Output the [x, y] coordinate of the center of the cell containing the given text.  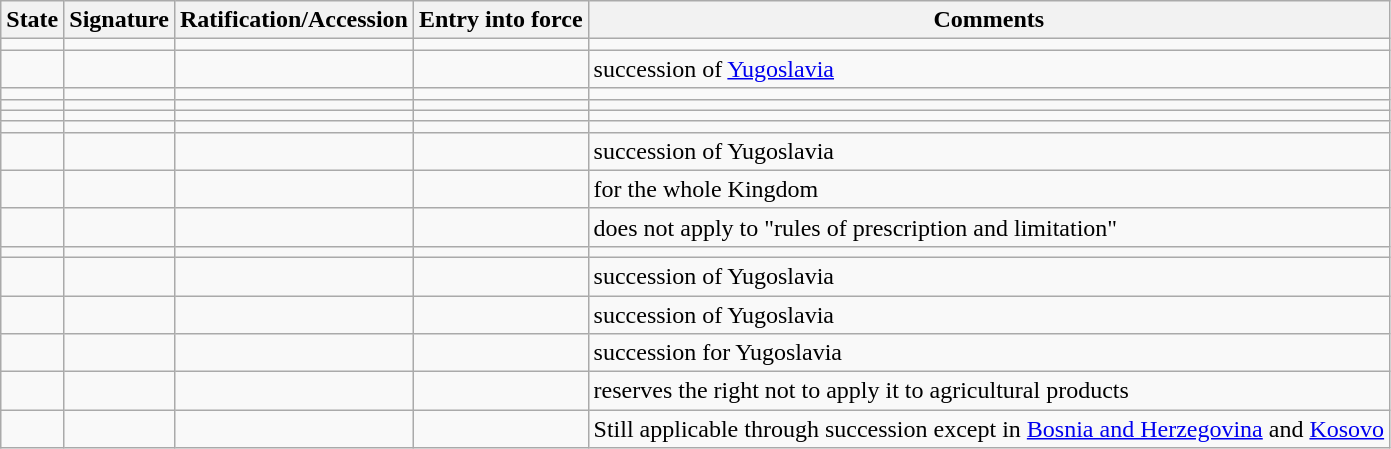
Ratification/Accession [294, 20]
Still applicable through succession except in Bosnia and Herzegovina and Kosovo [989, 429]
Comments [989, 20]
Signature [120, 20]
reserves the right not to apply it to agricultural products [989, 391]
State [32, 20]
for the whole Kingdom [989, 189]
succession for Yugoslavia [989, 353]
Entry into force [500, 20]
does not apply to "rules of prescription and limitation" [989, 227]
